Find where the given text appears and provide that cell's center as (X, Y) coordinate. 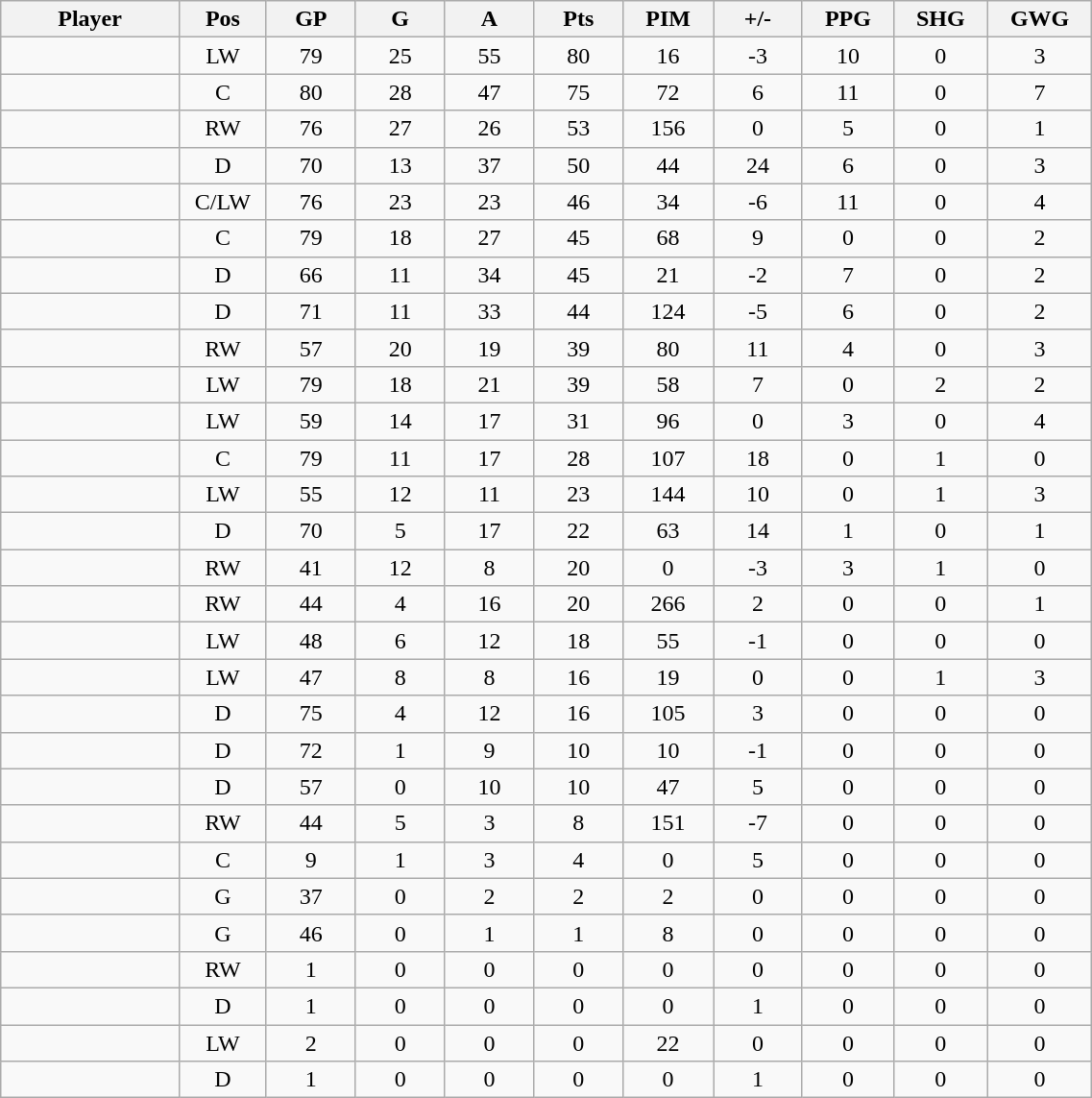
71 (311, 311)
66 (311, 275)
-2 (757, 275)
144 (668, 495)
Pos (223, 19)
PIM (668, 19)
13 (400, 165)
26 (490, 129)
31 (578, 421)
63 (668, 531)
C/LW (223, 202)
151 (668, 823)
105 (668, 714)
266 (668, 604)
156 (668, 129)
-5 (757, 311)
96 (668, 421)
24 (757, 165)
58 (668, 384)
25 (400, 56)
41 (311, 568)
GP (311, 19)
-7 (757, 823)
GWG (1039, 19)
SHG (940, 19)
Pts (578, 19)
107 (668, 458)
A (490, 19)
33 (490, 311)
124 (668, 311)
53 (578, 129)
PPG (847, 19)
59 (311, 421)
+/- (757, 19)
-6 (757, 202)
48 (311, 641)
Player (90, 19)
68 (668, 238)
50 (578, 165)
